Extract the (X, Y) coordinate from the center of the cell holding the provided text.  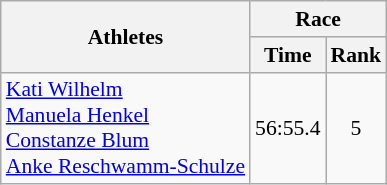
Race (318, 19)
Rank (356, 55)
Athletes (126, 36)
Time (288, 55)
5 (356, 128)
56:55.4 (288, 128)
Kati WilhelmManuela HenkelConstanze BlumAnke Reschwamm-Schulze (126, 128)
